Identify which cell holds the provided text, then report its (x, y) central coordinate. 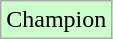
Champion (56, 20)
